Capture the cell that displays the provided text and extract its [x, y] central coordinate. 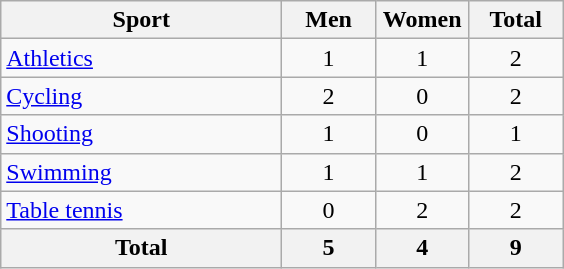
9 [516, 248]
Men [329, 20]
Cycling [142, 96]
5 [329, 248]
Swimming [142, 172]
Sport [142, 20]
Table tennis [142, 210]
Athletics [142, 58]
Shooting [142, 134]
4 [422, 248]
Women [422, 20]
